Output the (x, y) coordinate of the center of the cell containing the given text.  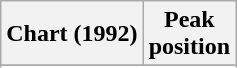
Peakposition (189, 34)
Chart (1992) (72, 34)
